Provide the [x, y] coordinate of the cell's center where the given text is located.  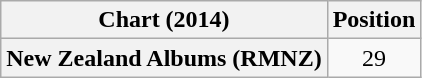
New Zealand Albums (RMNZ) [164, 58]
29 [374, 58]
Chart (2014) [164, 20]
Position [374, 20]
